Identify which cell holds the provided text, then report its (X, Y) central coordinate. 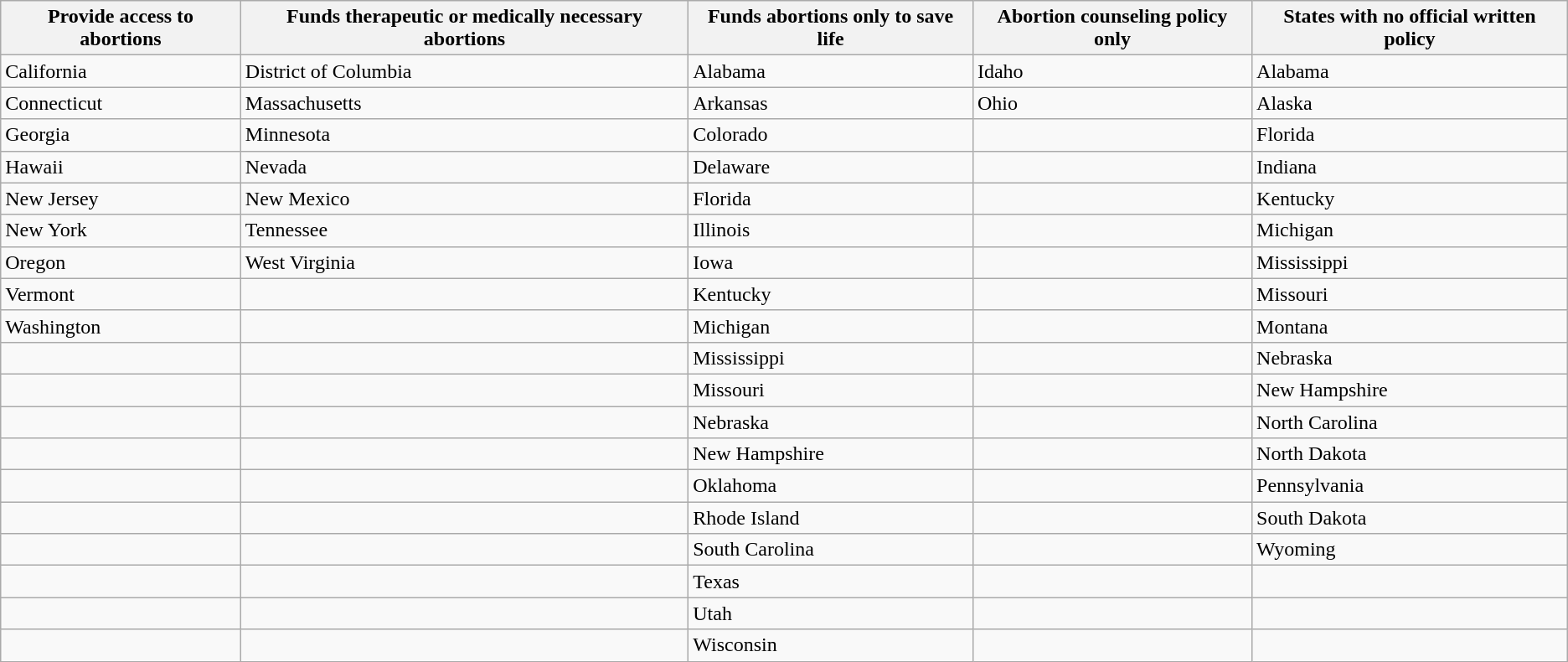
Oklahoma (831, 486)
Connecticut (121, 103)
District of Columbia (464, 71)
Washington (121, 326)
North Carolina (1411, 422)
Abortion counseling policy only (1112, 28)
South Carolina (831, 550)
Funds abortions only to save life (831, 28)
Massachusetts (464, 103)
States with no official written policy (1411, 28)
Wyoming (1411, 550)
Georgia (121, 135)
Indiana (1411, 167)
South Dakota (1411, 518)
Tennessee (464, 230)
Alaska (1411, 103)
Nevada (464, 167)
Texas (831, 582)
Ohio (1112, 103)
Pennsylvania (1411, 486)
Vermont (121, 294)
Illinois (831, 230)
Minnesota (464, 135)
Colorado (831, 135)
Oregon (121, 262)
West Virginia (464, 262)
Utah (831, 613)
New Jersey (121, 199)
New Mexico (464, 199)
Provide access to abortions (121, 28)
Idaho (1112, 71)
Wisconsin (831, 645)
Iowa (831, 262)
Delaware (831, 167)
Rhode Island (831, 518)
New York (121, 230)
Funds therapeutic or medically necessary abortions (464, 28)
North Dakota (1411, 454)
Hawaii (121, 167)
Arkansas (831, 103)
California (121, 71)
Montana (1411, 326)
